Scan for the cell matching the given text and deliver its [X, Y] coordinate at center. 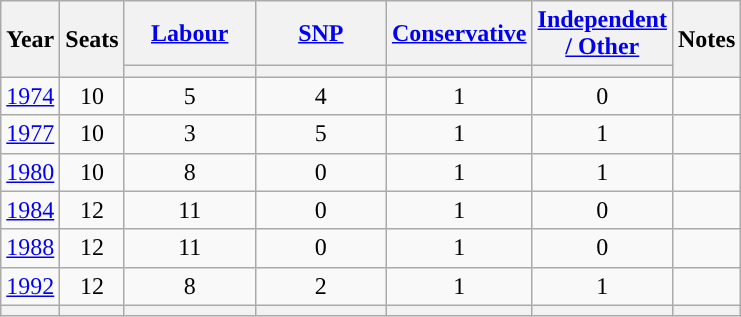
Conservative [459, 34]
1988 [30, 248]
3 [190, 134]
1984 [30, 210]
Year [30, 39]
Seats [92, 39]
4 [320, 96]
SNP [320, 34]
Notes [706, 39]
Labour [190, 34]
1977 [30, 134]
1974 [30, 96]
Independent / Other [602, 34]
1980 [30, 172]
1992 [30, 286]
2 [320, 286]
